Extract the (x, y) coordinate from the center of the cell holding the provided text.  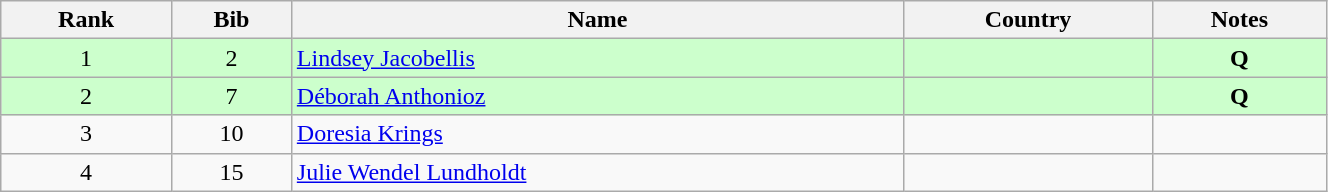
Notes (1239, 20)
7 (231, 96)
Bib (231, 20)
10 (231, 134)
Déborah Anthonioz (597, 96)
3 (86, 134)
4 (86, 172)
Doresia Krings (597, 134)
Julie Wendel Lundholdt (597, 172)
15 (231, 172)
Name (597, 20)
Lindsey Jacobellis (597, 58)
Rank (86, 20)
Country (1028, 20)
1 (86, 58)
